Detect which cell encompasses the target text, then output its (x, y) center coordinate. 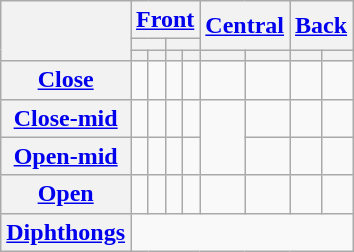
Central (245, 26)
Front (166, 20)
Close-mid (66, 118)
Open-mid (66, 156)
Back (322, 26)
Open (66, 194)
Diphthongs (66, 232)
Close (66, 80)
